Identify which cell holds the provided text, then report its (x, y) central coordinate. 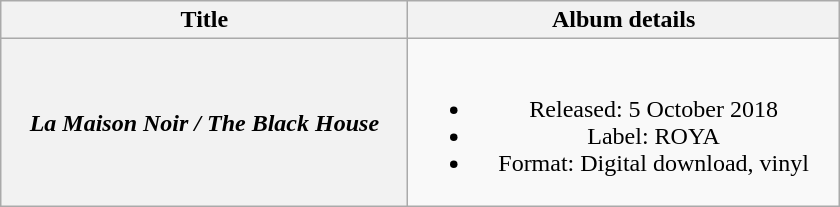
Album details (624, 20)
Released: 5 October 2018Label: ROYAFormat: Digital download, vinyl (624, 122)
Title (204, 20)
La Maison Noir / The Black House (204, 122)
